Locate the cell with the specified text and output its [x, y] center coordinate. 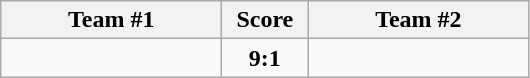
Score [265, 20]
9:1 [265, 58]
Team #2 [418, 20]
Team #1 [112, 20]
